Capture the cell that displays the provided text and extract its (x, y) central coordinate. 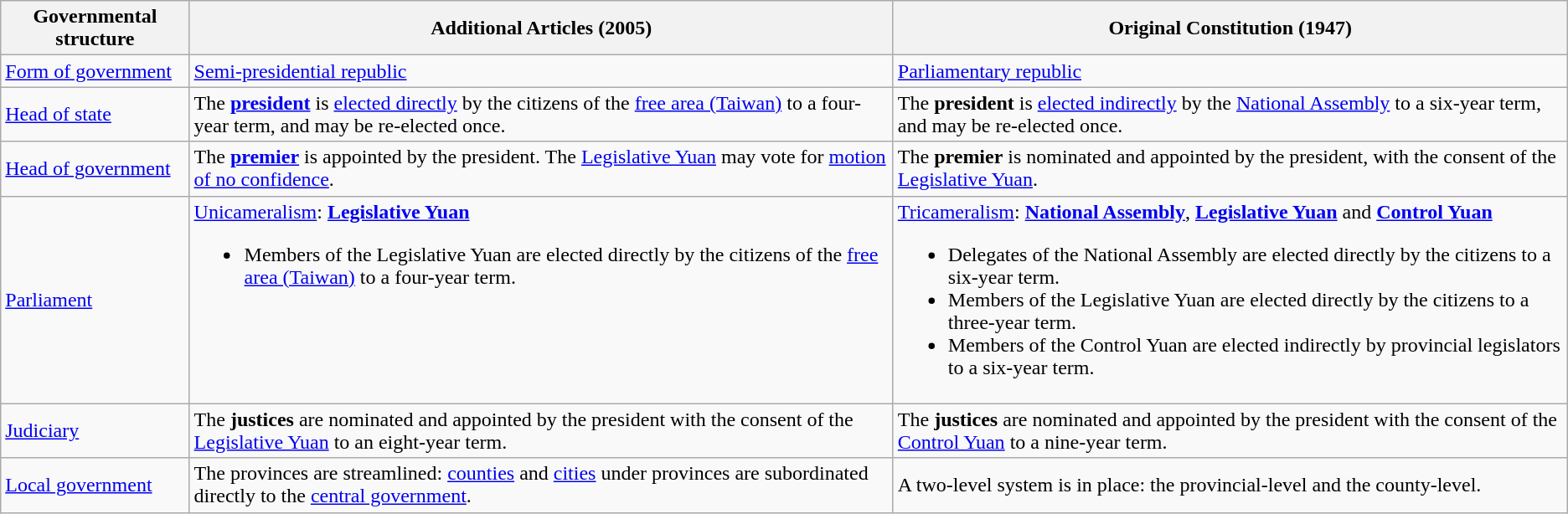
The justices are nominated and appointed by the president with the consent of the Control Yuan to a nine-year term. (1230, 430)
Semi-presidential republic (541, 71)
Head of government (95, 169)
Form of government (95, 71)
The premier is appointed by the president. The Legislative Yuan may vote for motion of no confidence. (541, 169)
The premier is nominated and appointed by the president, with the consent of the Legislative Yuan. (1230, 169)
Parliamentary republic (1230, 71)
Local government (95, 486)
Head of state (95, 114)
Additional Articles (2005) (541, 28)
Original Constitution (1947) (1230, 28)
Unicameralism: Legislative YuanMembers of the Legislative Yuan are elected directly by the citizens of the free area (Taiwan) to a four-year term. (541, 300)
The justices are nominated and appointed by the president with the consent of the Legislative Yuan to an eight-year term. (541, 430)
The president is elected indirectly by the National Assembly to a six-year term, and may be re-elected once. (1230, 114)
A two-level system is in place: the provincial-level and the county-level. (1230, 486)
Governmental structure (95, 28)
Judiciary (95, 430)
The president is elected directly by the citizens of the free area (Taiwan) to a four-year term, and may be re-elected once. (541, 114)
The provinces are streamlined: counties and cities under provinces are subordinated directly to the central government. (541, 486)
Parliament (95, 300)
